Return (x, y) of the center of cell containing provided text 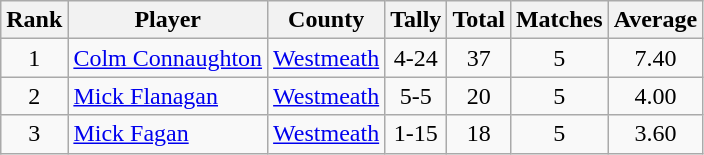
2 (34, 96)
1 (34, 58)
4-24 (416, 58)
Matches (559, 20)
Average (656, 20)
County (326, 20)
18 (479, 134)
Mick Fagan (168, 134)
5-5 (416, 96)
20 (479, 96)
3 (34, 134)
7.40 (656, 58)
37 (479, 58)
Total (479, 20)
Tally (416, 20)
Mick Flanagan (168, 96)
Player (168, 20)
1-15 (416, 134)
4.00 (656, 96)
3.60 (656, 134)
Colm Connaughton (168, 58)
Rank (34, 20)
